Detect which cell encompasses the target text, then output its [x, y] center coordinate. 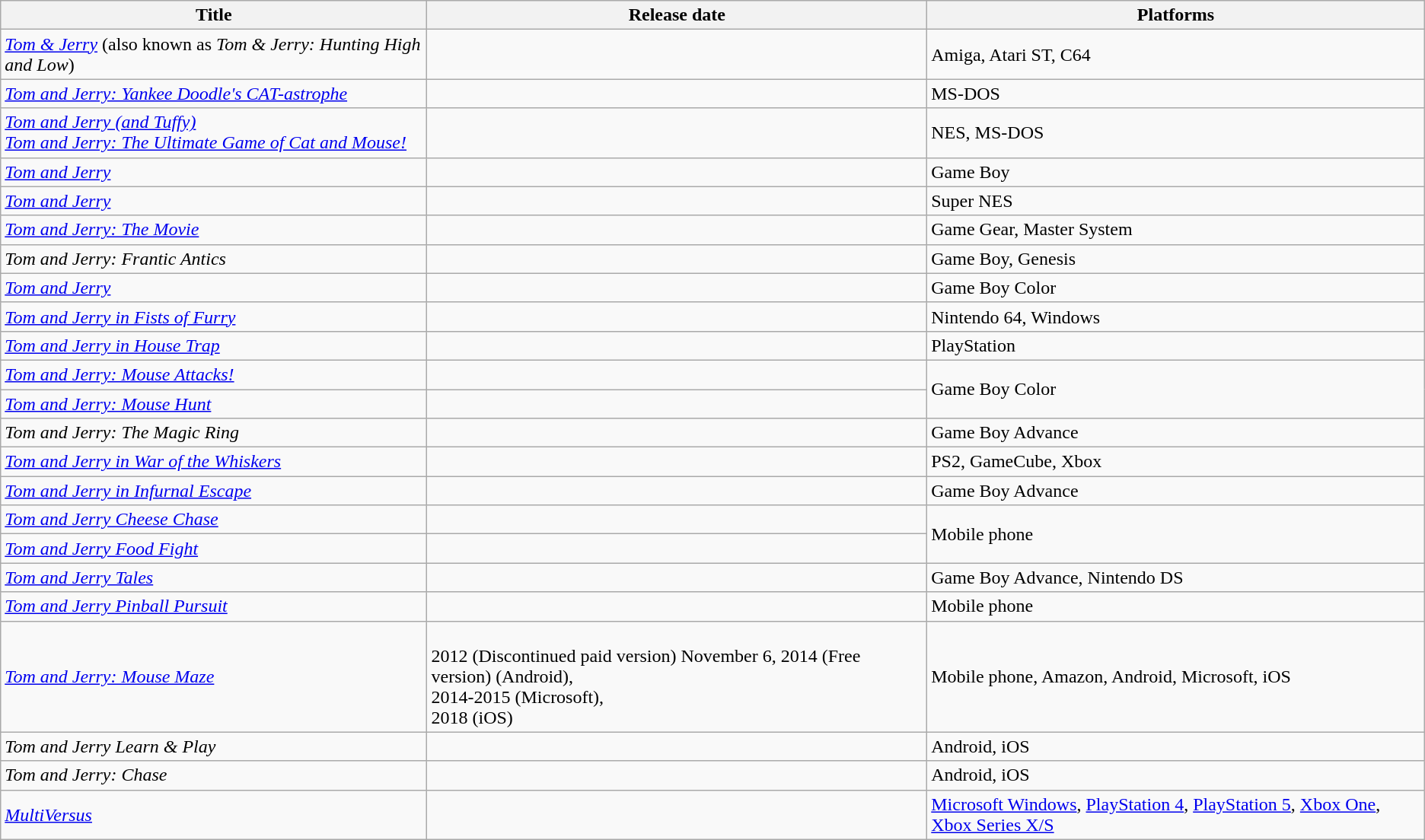
Tom and Jerry: Chase [214, 775]
Tom and Jerry Pinball Pursuit [214, 606]
Game Boy [1176, 172]
2012 (Discontinued paid version) November 6, 2014 (Free version) (Android), 2014-2015 (Microsoft), 2018 (iOS) [677, 676]
Tom and Jerry: Mouse Maze [214, 676]
PS2, GameCube, Xbox [1176, 462]
Platforms [1176, 15]
Game Boy, Genesis [1176, 259]
Tom & Jerry (also known as Tom & Jerry: Hunting High and Low) [214, 55]
Tom and Jerry (and Tuffy)Tom and Jerry: The Ultimate Game of Cat and Mouse! [214, 132]
Tom and Jerry in War of the Whiskers [214, 462]
Tom and Jerry in House Trap [214, 345]
Super NES [1176, 201]
MS-DOS [1176, 94]
PlayStation [1176, 345]
MultiVersus [214, 814]
Game Boy Advance, Nintendo DS [1176, 577]
Tom and Jerry: The Movie [214, 230]
Microsoft Windows, PlayStation 4, PlayStation 5, Xbox One, Xbox Series X/S [1176, 814]
Tom and Jerry Learn & Play [214, 746]
Tom and Jerry Cheese Chase [214, 520]
Release date [677, 15]
Tom and Jerry: Frantic Antics [214, 259]
Tom and Jerry: The Magic Ring [214, 433]
Amiga, Atari ST, C64 [1176, 55]
Tom and Jerry Food Fight [214, 549]
Tom and Jerry: Yankee Doodle's CAT-astrophe [214, 94]
Tom and Jerry in Fists of Furry [214, 317]
Tom and Jerry: Mouse Attacks! [214, 374]
Mobile phone, Amazon, Android, Microsoft, iOS [1176, 676]
NES, MS-DOS [1176, 132]
Tom and Jerry in Infurnal Escape [214, 491]
Tom and Jerry: Mouse Hunt [214, 404]
Game Gear, Master System [1176, 230]
Title [214, 15]
Tom and Jerry Tales [214, 577]
Nintendo 64, Windows [1176, 317]
